Detect which cell encompasses the target text, then output its [x, y] center coordinate. 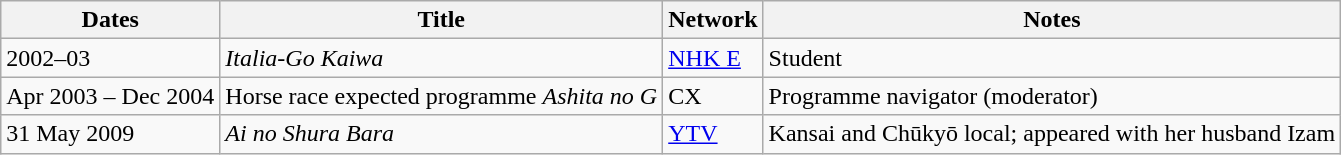
Kansai and Chūkyō local; appeared with her husband Izam [1052, 134]
NHK E [713, 58]
2002–03 [110, 58]
Student [1052, 58]
Dates [110, 20]
Title [442, 20]
YTV [713, 134]
Horse race expected programme Ashita no G [442, 96]
Notes [1052, 20]
Programme navigator (moderator) [1052, 96]
Italia-Go Kaiwa [442, 58]
Apr 2003 – Dec 2004 [110, 96]
31 May 2009 [110, 134]
Ai no Shura Bara [442, 134]
CX [713, 96]
Network [713, 20]
